Identify which cell holds the provided text, then report its [x, y] central coordinate. 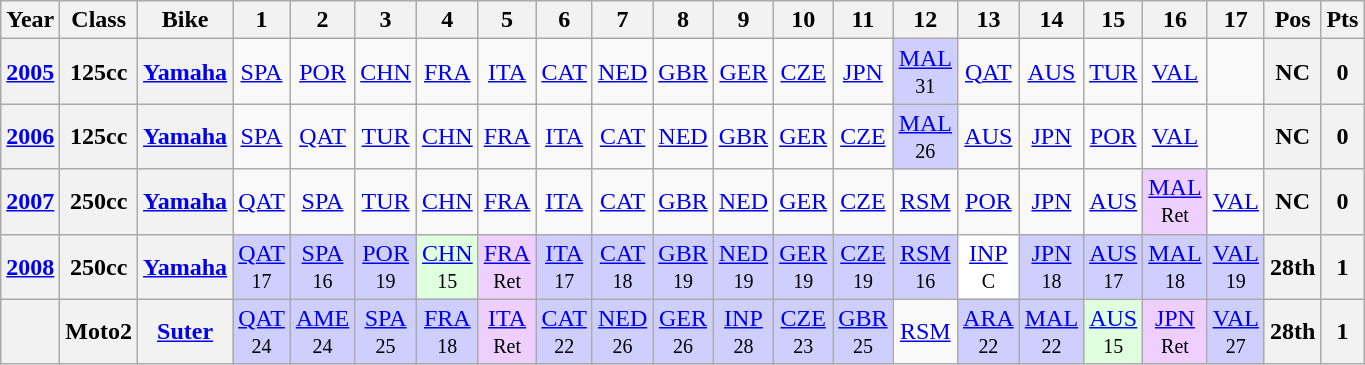
SPA25 [386, 332]
ITARet [507, 332]
MAL18 [1175, 266]
GBR19 [683, 266]
JPN18 [1051, 266]
JPNRet [1175, 332]
MAL31 [925, 72]
Class [99, 20]
4 [447, 20]
GER19 [804, 266]
AUS17 [1114, 266]
INP28 [743, 332]
13 [989, 20]
ARA22 [989, 332]
9 [743, 20]
ITA17 [564, 266]
MAL22 [1051, 332]
MAL26 [925, 136]
8 [683, 20]
CZE19 [863, 266]
2 [322, 20]
QAT17 [262, 266]
CAT18 [622, 266]
12 [925, 20]
FRA18 [447, 332]
2008 [30, 266]
10 [804, 20]
6 [564, 20]
15 [1114, 20]
Moto2 [99, 332]
Suter [186, 332]
MALRet [1175, 202]
AME24 [322, 332]
Bike [186, 20]
SPA16 [322, 266]
11 [863, 20]
POR19 [386, 266]
GBR25 [863, 332]
FRARet [507, 266]
3 [386, 20]
7 [622, 20]
CZE23 [804, 332]
Pts [1342, 20]
NED19 [743, 266]
5 [507, 20]
NED26 [622, 332]
CAT22 [564, 332]
16 [1175, 20]
INPC [989, 266]
Pos [1292, 20]
RSM16 [925, 266]
VAL27 [1236, 332]
2005 [30, 72]
CHN15 [447, 266]
2007 [30, 202]
2006 [30, 136]
14 [1051, 20]
Year [30, 20]
QAT24 [262, 332]
GER26 [683, 332]
AUS15 [1114, 332]
17 [1236, 20]
VAL19 [1236, 266]
